From the cell containing the given text, extract its center point as (x, y) coordinate. 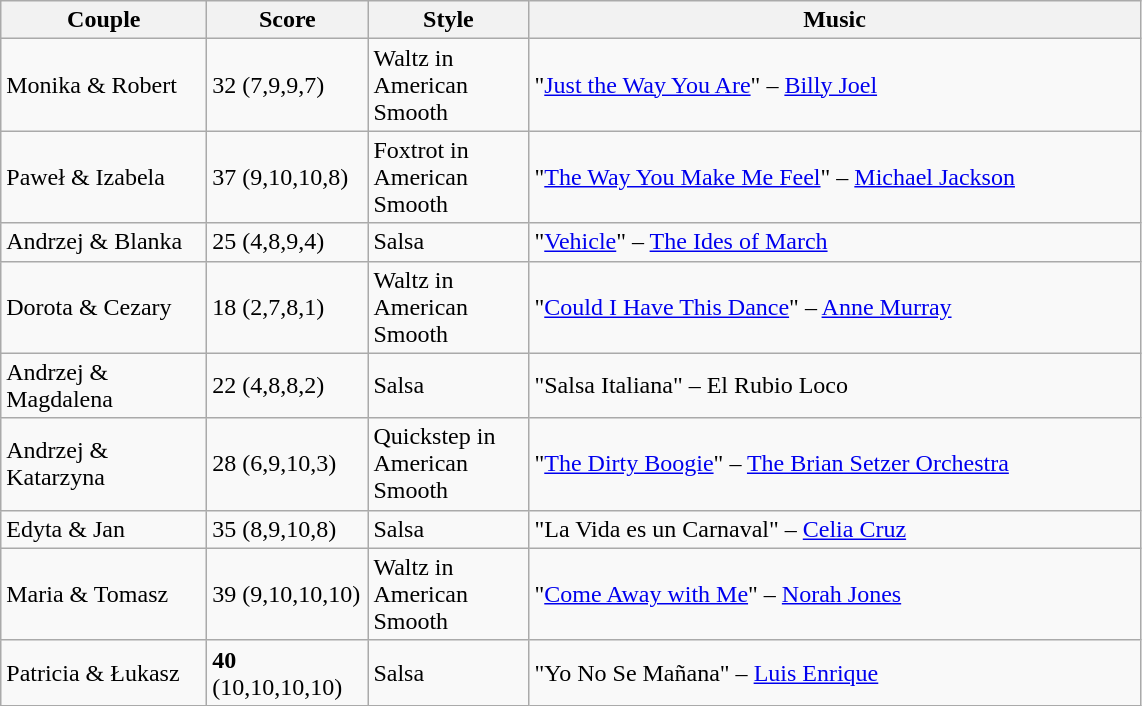
Score (288, 20)
"Vehicle" – The Ides of March (834, 242)
Edyta & Jan (104, 529)
Maria & Tomasz (104, 594)
Music (834, 20)
"Come Away with Me" – Norah Jones (834, 594)
32 (7,9,9,7) (288, 85)
Quickstep in American Smooth (448, 464)
"La Vida es un Carnaval" – Celia Cruz (834, 529)
Paweł & Izabela (104, 177)
"Just the Way You Are" – Billy Joel (834, 85)
"Yo No Se Mañana" – Luis Enrique (834, 672)
18 (2,7,8,1) (288, 307)
Foxtrot in American Smooth (448, 177)
Patricia & Łukasz (104, 672)
Andrzej & Katarzyna (104, 464)
Monika & Robert (104, 85)
35 (8,9,10,8) (288, 529)
Andrzej & Blanka (104, 242)
37 (9,10,10,8) (288, 177)
40 (10,10,10,10) (288, 672)
Dorota & Cezary (104, 307)
Andrzej & Magdalena (104, 386)
Style (448, 20)
"Could I Have This Dance" – Anne Murray (834, 307)
"Salsa Italiana" – El Rubio Loco (834, 386)
28 (6,9,10,3) (288, 464)
"The Dirty Boogie" – The Brian Setzer Orchestra (834, 464)
25 (4,8,9,4) (288, 242)
"The Way You Make Me Feel" – Michael Jackson (834, 177)
39 (9,10,10,10) (288, 594)
Couple (104, 20)
22 (4,8,8,2) (288, 386)
